Search for the cell housing the specified text and yield its [x, y] center coordinate. 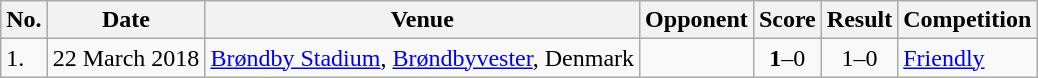
Date [126, 20]
Brøndby Stadium, Brøndbyvester, Denmark [422, 58]
22 March 2018 [126, 58]
Opponent [697, 20]
Competition [968, 20]
No. [24, 20]
Result [859, 20]
Venue [422, 20]
1. [24, 58]
Score [787, 20]
Friendly [968, 58]
